Search for the cell housing the specified text and yield its (X, Y) center coordinate. 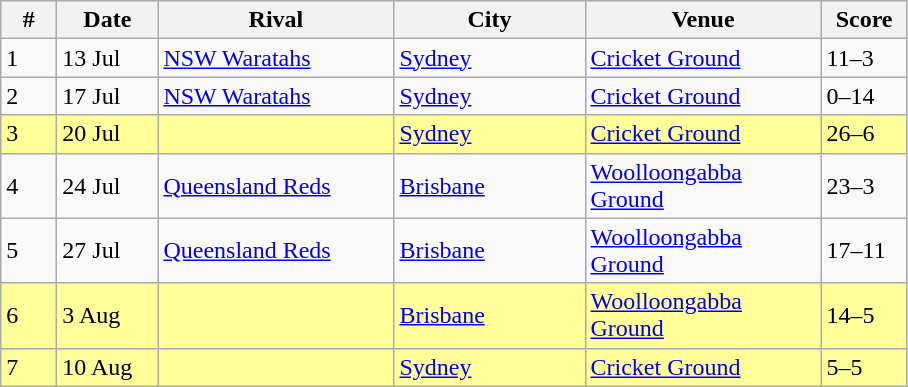
6 (29, 316)
3 (29, 134)
Score (864, 20)
Date (108, 20)
0–14 (864, 96)
26–6 (864, 134)
7 (29, 367)
5 (29, 250)
Rival (276, 20)
5–5 (864, 367)
10 Aug (108, 367)
# (29, 20)
Venue (703, 20)
14–5 (864, 316)
4 (29, 186)
24 Jul (108, 186)
11–3 (864, 58)
17–11 (864, 250)
13 Jul (108, 58)
2 (29, 96)
17 Jul (108, 96)
3 Aug (108, 316)
1 (29, 58)
City (490, 20)
20 Jul (108, 134)
27 Jul (108, 250)
23–3 (864, 186)
